Capture the cell that displays the provided text and extract its (x, y) central coordinate. 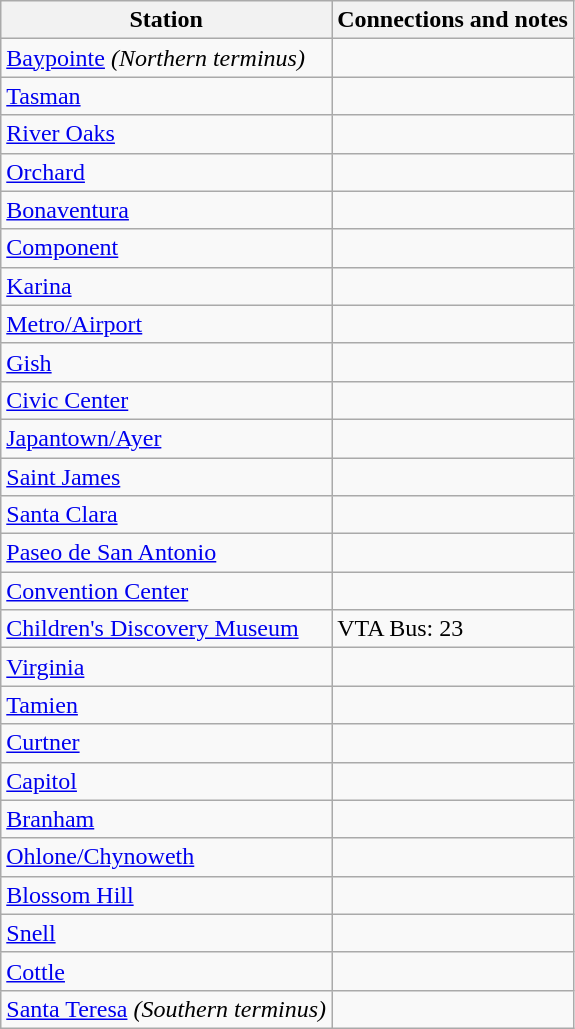
VTA Bus: 23 (453, 629)
River Oaks (166, 134)
Orchard (166, 172)
Blossom Hill (166, 895)
Children's Discovery Museum (166, 629)
Gish (166, 362)
Convention Center (166, 591)
Snell (166, 933)
Saint James (166, 477)
Station (166, 20)
Santa Clara (166, 515)
Connections and notes (453, 20)
Karina (166, 286)
Virginia (166, 667)
Cottle (166, 971)
Tasman (166, 96)
Bonaventura (166, 210)
Baypointe (Northern terminus) (166, 58)
Ohlone/Chynoweth (166, 857)
Branham (166, 819)
Tamien (166, 705)
Japantown/Ayer (166, 438)
Component (166, 248)
Paseo de San Antonio (166, 553)
Metro/Airport (166, 324)
Capitol (166, 781)
Civic Center (166, 400)
Curtner (166, 743)
Santa Teresa (Southern terminus) (166, 1009)
